Search for the cell housing the specified text and yield its [x, y] center coordinate. 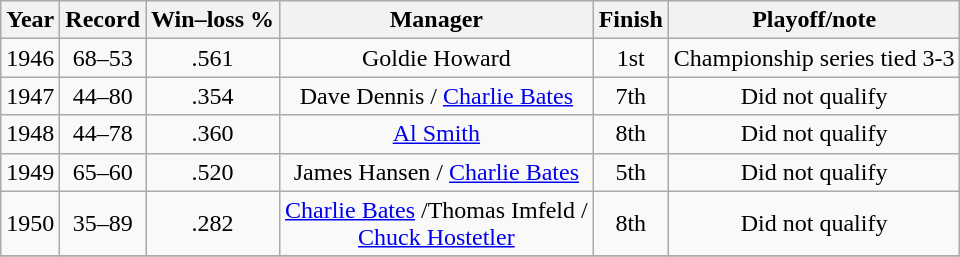
1948 [30, 134]
65–60 [103, 172]
35–89 [103, 224]
.561 [213, 58]
Al Smith [437, 134]
1950 [30, 224]
1946 [30, 58]
Record [103, 20]
Charlie Bates /Thomas Imfeld / Chuck Hostetler [437, 224]
Manager [437, 20]
7th [630, 96]
1st [630, 58]
Year [30, 20]
1949 [30, 172]
Playoff/note [814, 20]
Win–loss % [213, 20]
44–80 [103, 96]
.520 [213, 172]
Dave Dennis / Charlie Bates [437, 96]
Championship series tied 3-3 [814, 58]
.282 [213, 224]
5th [630, 172]
Finish [630, 20]
.354 [213, 96]
1947 [30, 96]
James Hansen / Charlie Bates [437, 172]
Goldie Howard [437, 58]
68–53 [103, 58]
.360 [213, 134]
44–78 [103, 134]
